Output the (X, Y) coordinate of the center of the cell containing the given text.  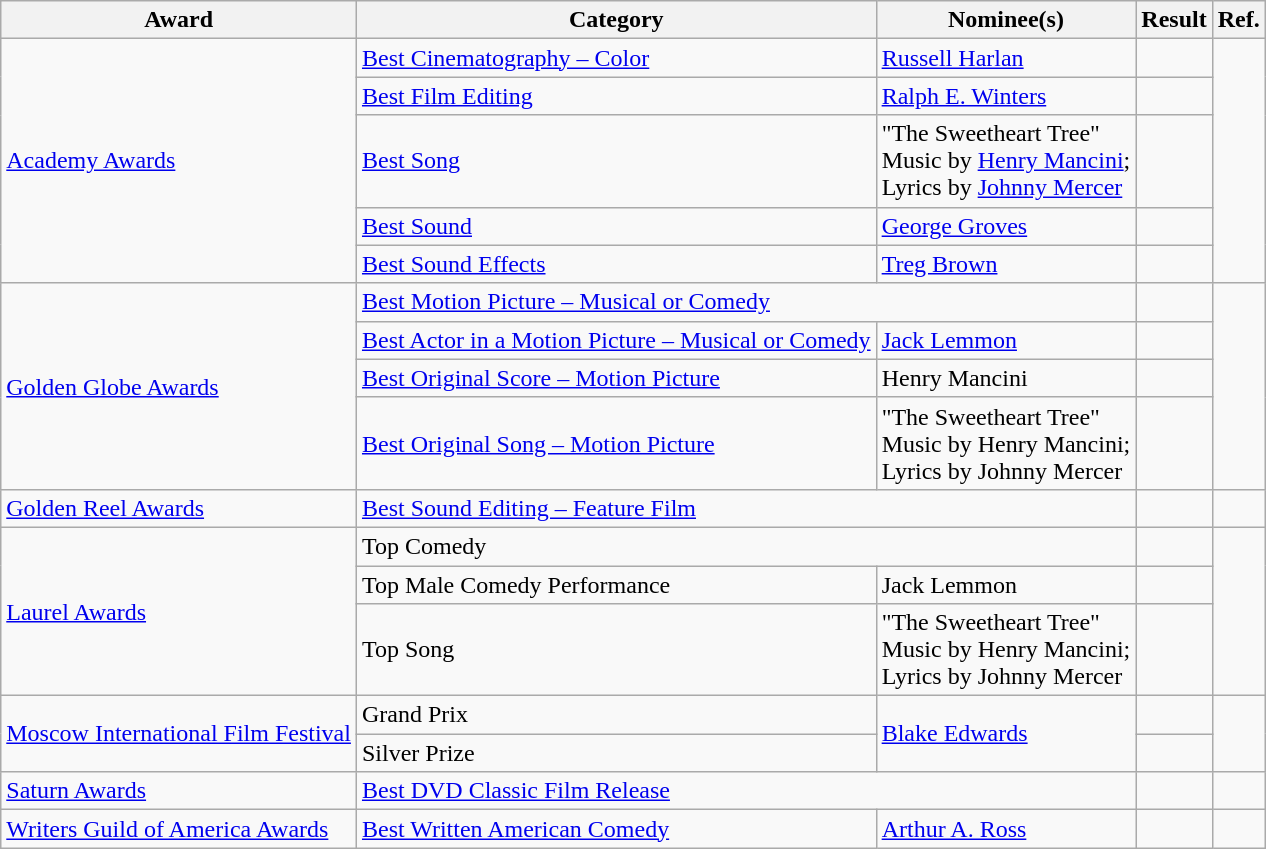
Result (1174, 20)
Nominee(s) (1006, 20)
Academy Awards (179, 161)
Best Actor in a Motion Picture – Musical or Comedy (616, 340)
Best Cinematography – Color (616, 58)
Ralph E. Winters (1006, 96)
Blake Edwards (1006, 734)
Best Written American Comedy (616, 829)
Best Original Song – Motion Picture (616, 443)
Henry Mancini (1006, 378)
Category (616, 20)
Treg Brown (1006, 264)
Golden Reel Awards (179, 508)
Best Sound Effects (616, 264)
Saturn Awards (179, 791)
Moscow International Film Festival (179, 734)
Best Motion Picture – Musical or Comedy (746, 302)
Best DVD Classic Film Release (746, 791)
Best Song (616, 161)
Ref. (1238, 20)
Arthur A. Ross (1006, 829)
Golden Globe Awards (179, 386)
Top Comedy (746, 546)
Grand Prix (616, 715)
Silver Prize (616, 753)
Best Sound Editing – Feature Film (746, 508)
Best Film Editing (616, 96)
Top Male Comedy Performance (616, 585)
Writers Guild of America Awards (179, 829)
George Groves (1006, 226)
Laurel Awards (179, 611)
Top Song (616, 650)
Best Sound (616, 226)
Russell Harlan (1006, 58)
Award (179, 20)
Best Original Score – Motion Picture (616, 378)
